For the text-containing cell, return its midpoint in (X, Y) coordinate format. 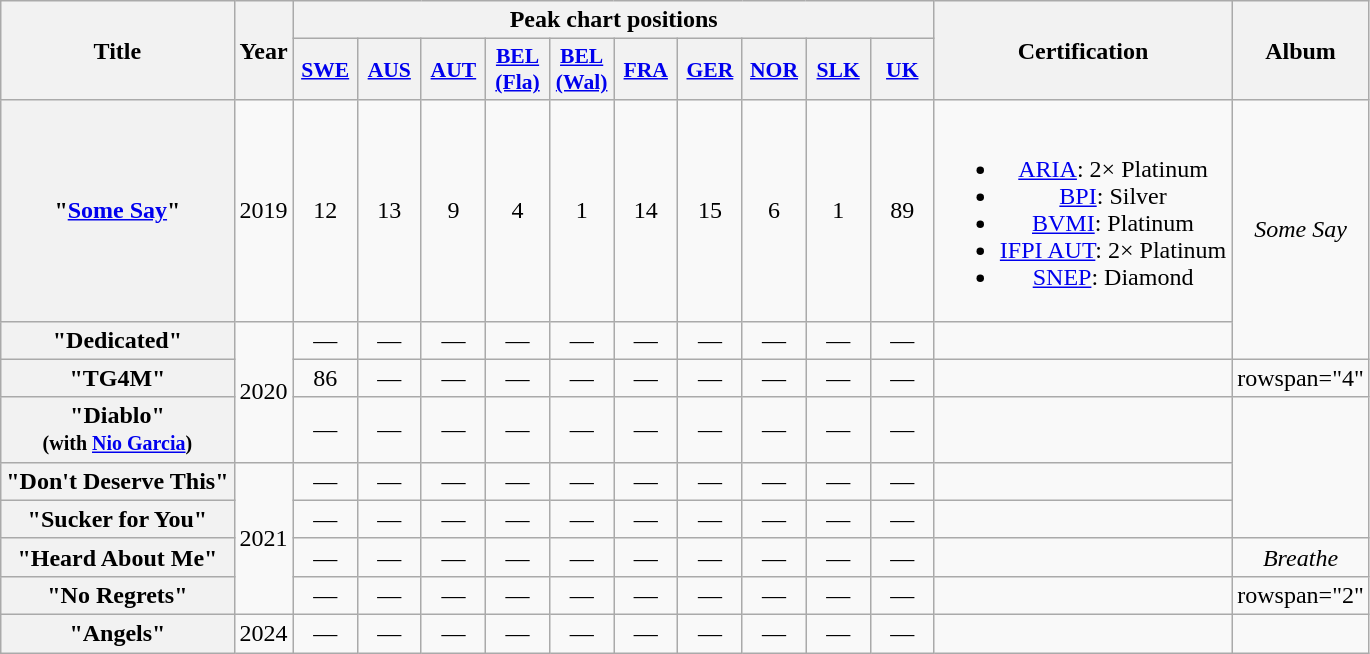
2020 (264, 392)
9 (453, 210)
rowspan="2" (1301, 595)
SLK (838, 70)
2019 (264, 210)
AUT (453, 70)
Year (264, 50)
Title (118, 50)
"Don't Deserve This" (118, 481)
UK (902, 70)
6 (774, 210)
Album (1301, 50)
"Some Say" (118, 210)
"Dedicated" (118, 340)
"No Regrets" (118, 595)
Some Say (1301, 230)
12 (325, 210)
AUS (389, 70)
BEL(Wal) (582, 70)
"Angels" (118, 633)
SWE (325, 70)
Certification (1082, 50)
"Heard About Me" (118, 557)
2021 (264, 538)
FRA (646, 70)
GER (710, 70)
"Sucker for You" (118, 519)
ARIA: 2× PlatinumBPI: SilverBVMI: PlatinumIFPI AUT: 2× PlatinumSNEP: Diamond (1082, 210)
"Diablo"(with Nio Garcia) (118, 430)
rowspan="4" (1301, 378)
13 (389, 210)
14 (646, 210)
NOR (774, 70)
"TG4M" (118, 378)
4 (517, 210)
Peak chart positions (614, 20)
15 (710, 210)
89 (902, 210)
Breathe (1301, 557)
BEL(Fla) (517, 70)
86 (325, 378)
2024 (264, 633)
